Find where the given text appears and provide that cell's center as [x, y] coordinate. 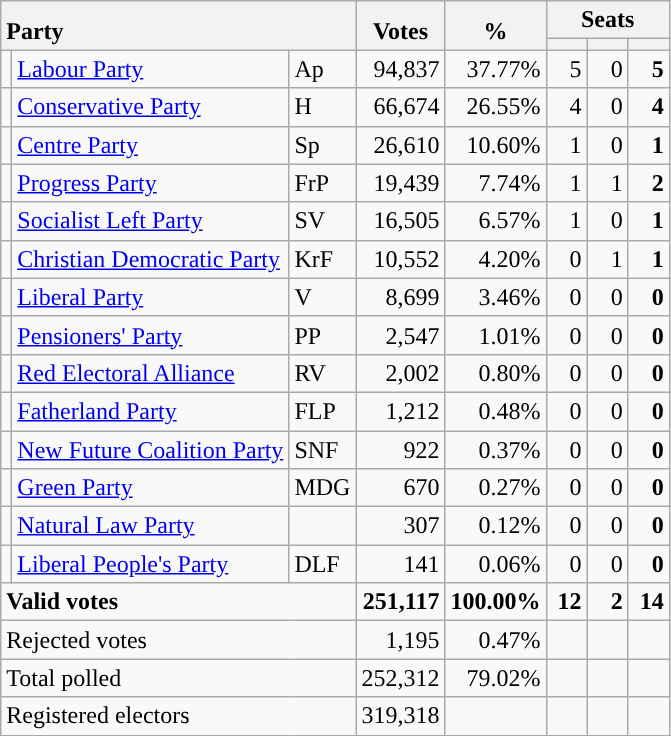
Sp [322, 145]
79.02% [496, 678]
Fatherland Party [150, 411]
Socialist Left Party [150, 221]
66,674 [400, 107]
Liberal People's Party [150, 564]
37.77% [496, 69]
FLP [322, 411]
252,312 [400, 678]
Total polled [178, 678]
1,212 [400, 411]
New Future Coalition Party [150, 449]
26,610 [400, 145]
10.60% [496, 145]
7.74% [496, 183]
Ap [322, 69]
Centre Party [150, 145]
16,505 [400, 221]
0.80% [496, 373]
Rejected votes [178, 640]
0.27% [496, 488]
319,318 [400, 716]
KrF [322, 259]
0.12% [496, 526]
Votes [400, 26]
100.00% [496, 602]
Natural Law Party [150, 526]
2,002 [400, 373]
% [496, 26]
0.06% [496, 564]
Liberal Party [150, 297]
Green Party [150, 488]
4.20% [496, 259]
1,195 [400, 640]
Valid votes [178, 602]
94,837 [400, 69]
Registered electors [178, 716]
V [322, 297]
PP [322, 335]
Red Electoral Alliance [150, 373]
922 [400, 449]
14 [648, 602]
0.47% [496, 640]
8,699 [400, 297]
H [322, 107]
0.37% [496, 449]
26.55% [496, 107]
6.57% [496, 221]
Pensioners' Party [150, 335]
307 [400, 526]
10,552 [400, 259]
670 [400, 488]
0.48% [496, 411]
FrP [322, 183]
251,117 [400, 602]
19,439 [400, 183]
2,547 [400, 335]
141 [400, 564]
Party [178, 26]
Seats [608, 20]
DLF [322, 564]
Christian Democratic Party [150, 259]
SNF [322, 449]
SV [322, 221]
3.46% [496, 297]
MDG [322, 488]
Progress Party [150, 183]
RV [322, 373]
Conservative Party [150, 107]
Labour Party [150, 69]
1.01% [496, 335]
12 [566, 602]
